Return the [x, y] coordinate for the center point of the cell that contains the specified text.  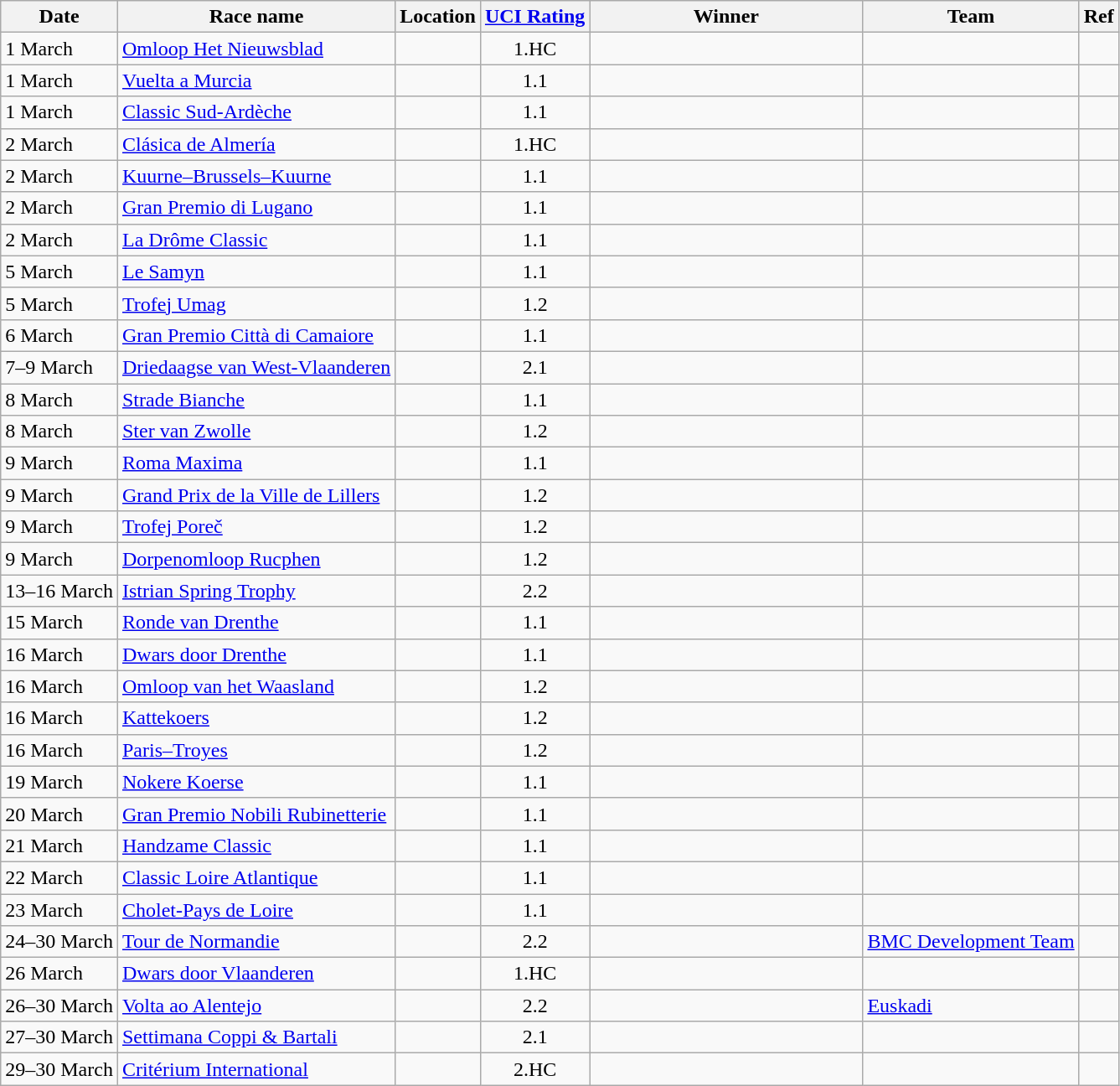
Trofej Umag [256, 303]
7–9 March [59, 367]
24–30 March [59, 942]
20 March [59, 814]
Le Samyn [256, 271]
Roma Maxima [256, 463]
Team [971, 17]
Classic Loire Atlantique [256, 877]
13–16 March [59, 591]
Race name [256, 17]
Ref [1099, 17]
15 March [59, 623]
6 March [59, 335]
Tour de Normandie [256, 942]
Volta ao Alentejo [256, 1006]
Clásica de Almería [256, 144]
26–30 March [59, 1006]
29–30 March [59, 1069]
Settimana Coppi & Bartali [256, 1037]
2.HC [534, 1069]
Winner [726, 17]
Critérium International [256, 1069]
27–30 March [59, 1037]
UCI Rating [534, 17]
Location [438, 17]
21 March [59, 846]
Omloop van het Waasland [256, 686]
Kuurne–Brussels–Kuurne [256, 176]
Ster van Zwolle [256, 432]
Nokere Koerse [256, 782]
Dwars door Vlaanderen [256, 974]
Vuelta a Murcia [256, 80]
22 March [59, 877]
Istrian Spring Trophy [256, 591]
Strade Bianche [256, 400]
Ronde van Drenthe [256, 623]
Grand Prix de la Ville de Lillers [256, 495]
Gran Premio Città di Camaiore [256, 335]
23 March [59, 909]
Gran Premio Nobili Rubinetterie [256, 814]
Gran Premio di Lugano [256, 208]
Trofej Poreč [256, 527]
Cholet-Pays de Loire [256, 909]
La Drôme Classic [256, 240]
26 March [59, 974]
Classic Sud-Ardèche [256, 112]
Kattekoers [256, 718]
Paris–Troyes [256, 750]
Date [59, 17]
19 March [59, 782]
Dorpenomloop Rucphen [256, 559]
Driedaagse van West-Vlaanderen [256, 367]
Omloop Het Nieuwsblad [256, 49]
Euskadi [971, 1006]
Handzame Classic [256, 846]
BMC Development Team [971, 942]
Dwars door Drenthe [256, 654]
